Scan for the cell matching the given text and deliver its [x, y] coordinate at center. 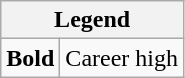
Bold [30, 58]
Legend [92, 20]
Career high [122, 58]
